Return the [x, y] coordinate for the center point of the cell that contains the specified text.  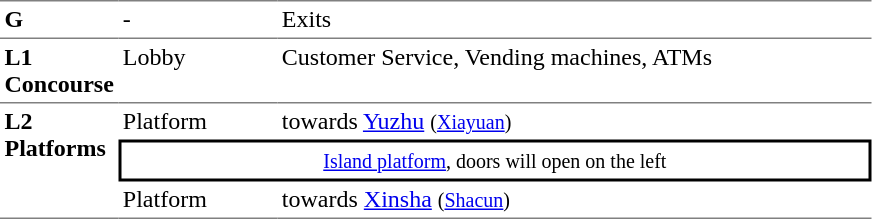
Island platform, doors will open on the left [494, 161]
- [198, 19]
Exits [574, 19]
L1Concourse [59, 71]
Lobby [198, 71]
Platform [198, 122]
G [59, 19]
Customer Service, Vending machines, ATMs [574, 71]
towards Yuzhu (Xiayuan) [574, 122]
